Return (x, y) of the center of cell containing provided text 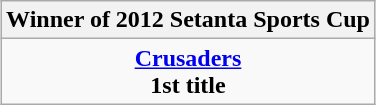
Winner of 2012 Setanta Sports Cup (188, 20)
Crusaders1st title (188, 72)
